Capture the cell that displays the provided text and extract its [X, Y] central coordinate. 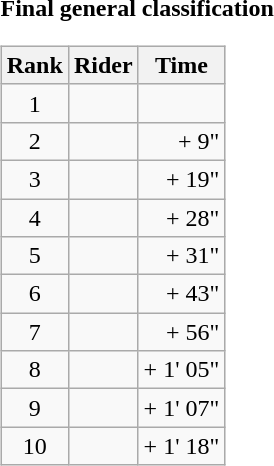
+ 56" [182, 332]
+ 1' 18" [182, 446]
10 [34, 446]
Time [182, 65]
+ 1' 05" [182, 370]
5 [34, 256]
+ 28" [182, 217]
8 [34, 370]
7 [34, 332]
+ 9" [182, 141]
+ 31" [182, 256]
+ 1' 07" [182, 408]
2 [34, 141]
9 [34, 408]
6 [34, 294]
4 [34, 217]
+ 43" [182, 294]
Rider [103, 65]
3 [34, 179]
1 [34, 103]
Rank [34, 65]
+ 19" [182, 179]
